Identify which cell holds the provided text, then report its (x, y) central coordinate. 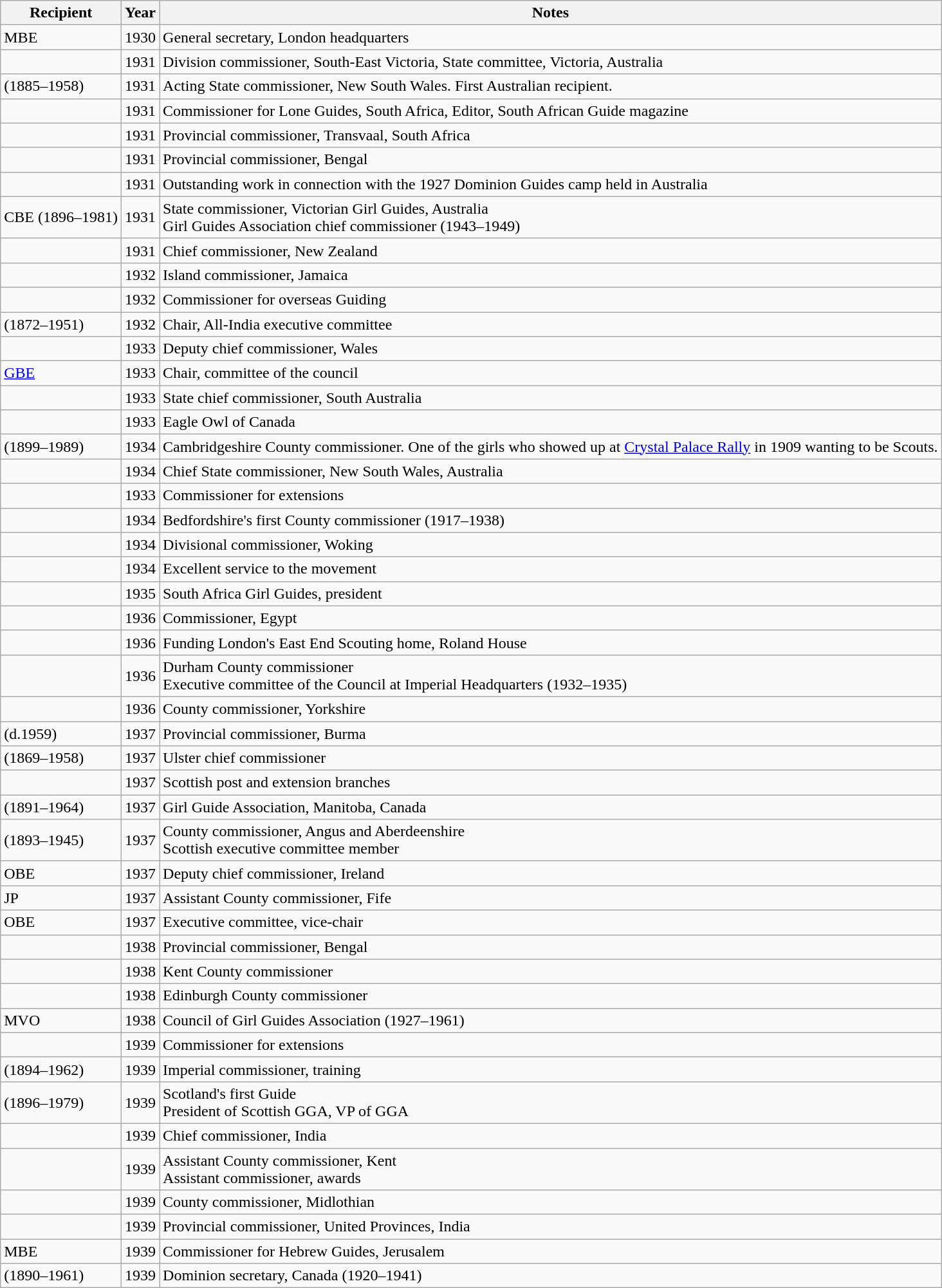
Year (140, 13)
Assistant County commissioner, KentAssistant commissioner, awards (551, 1169)
County commissioner, Yorkshire (551, 709)
Chief commissioner, India (551, 1135)
1935 (140, 593)
Commissioner for Lone Guides, South Africa, Editor, South African Guide magazine (551, 111)
Division commissioner, South-East Victoria, State committee, Victoria, Australia (551, 62)
MVO (61, 1020)
Cambridgeshire County commissioner. One of the girls who showed up at Crystal Palace Rally in 1909 wanting to be Scouts. (551, 447)
Provincial commissioner, Transvaal, South Africa (551, 135)
GBE (61, 373)
JP (61, 898)
(d.1959) (61, 733)
Ulster chief commissioner (551, 758)
Outstanding work in connection with the 1927 Dominion Guides camp held in Australia (551, 184)
(1893–1945) (61, 841)
Island commissioner, Jamaica (551, 275)
Chair, All-India executive committee (551, 324)
South Africa Girl Guides, president (551, 593)
(1891–1964) (61, 807)
(1890–1961) (61, 1276)
Commissioner for overseas Guiding (551, 299)
(1885–1958) (61, 86)
Provincial commissioner, United Provinces, India (551, 1227)
Commissioner, Egypt (551, 618)
Recipient (61, 13)
Acting State commissioner, New South Wales. First Australian recipient. (551, 86)
State chief commissioner, South Australia (551, 398)
Excellent service to the movement (551, 569)
State commissioner, Victorian Girl Guides, AustraliaGirl Guides Association chief commissioner (1943–1949) (551, 218)
Commissioner for Hebrew Guides, Jerusalem (551, 1251)
Durham County commissionerExecutive committee of the Council at Imperial Headquarters (1932–1935) (551, 676)
Council of Girl Guides Association (1927–1961) (551, 1020)
Bedfordshire's first County commissioner (1917–1938) (551, 520)
Girl Guide Association, Manitoba, Canada (551, 807)
(1899–1989) (61, 447)
Chief State commissioner, New South Wales, Australia (551, 471)
Kent County commissioner (551, 971)
Scotland's first GuidePresident of Scottish GGA, VP of GGA (551, 1102)
Imperial commissioner, training (551, 1069)
(1896–1979) (61, 1102)
(1872–1951) (61, 324)
Scottish post and extension branches (551, 783)
General secretary, London headquarters (551, 37)
County commissioner, Midlothian (551, 1202)
Deputy chief commissioner, Wales (551, 349)
Assistant County commissioner, Fife (551, 898)
County commissioner, Angus and AberdeenshireScottish executive committee member (551, 841)
Eagle Owl of Canada (551, 422)
Funding London's East End Scouting home, Roland House (551, 642)
Edinburgh County commissioner (551, 996)
(1869–1958) (61, 758)
Notes (551, 13)
Executive committee, vice-chair (551, 922)
Divisional commissioner, Woking (551, 545)
Deputy chief commissioner, Ireland (551, 873)
1930 (140, 37)
(1894–1962) (61, 1069)
Chief commissioner, New Zealand (551, 250)
Provincial commissioner, Burma (551, 733)
Dominion secretary, Canada (1920–1941) (551, 1276)
CBE (1896–1981) (61, 218)
Chair, committee of the council (551, 373)
